Provide the (x, y) coordinate of the cell's center where the given text is located.  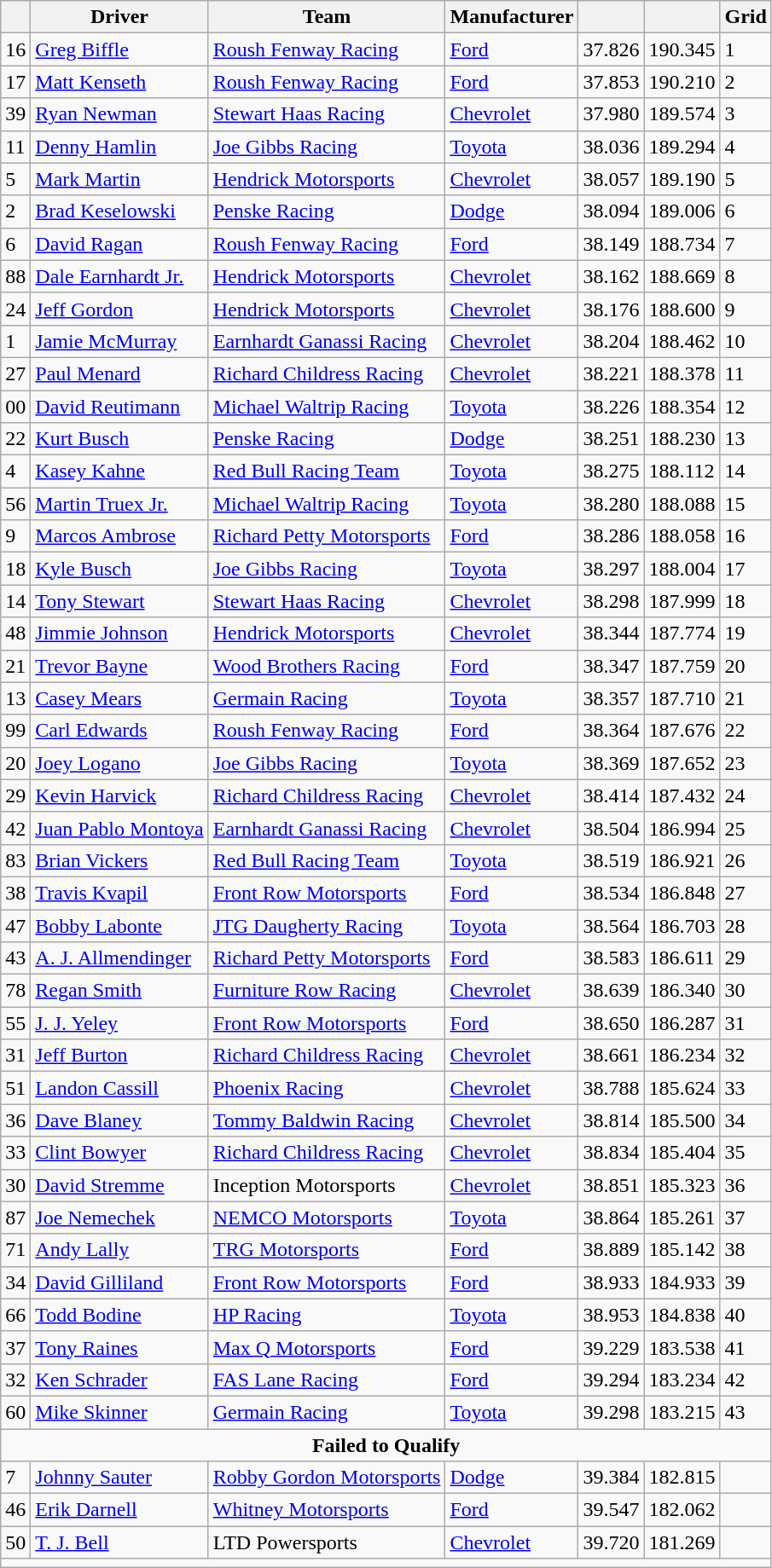
37.980 (611, 114)
188.378 (682, 373)
188.462 (682, 341)
71 (15, 1250)
38.094 (611, 211)
NEMCO Motorsports (327, 1218)
38.347 (611, 666)
189.294 (682, 147)
99 (15, 731)
Inception Motorsports (327, 1185)
HP Racing (327, 1315)
187.759 (682, 666)
183.538 (682, 1347)
188.354 (682, 407)
83 (15, 860)
188.600 (682, 309)
38.176 (611, 309)
Ryan Newman (119, 114)
Travis Kvapil (119, 893)
38.661 (611, 1056)
Regan Smith (119, 991)
Furniture Row Racing (327, 991)
Brad Keselowski (119, 211)
39.720 (611, 1542)
Max Q Motorsports (327, 1347)
186.921 (682, 860)
T. J. Bell (119, 1542)
Dale Earnhardt Jr. (119, 276)
190.210 (682, 82)
00 (15, 407)
Carl Edwards (119, 731)
26 (746, 860)
39.294 (611, 1380)
38.583 (611, 958)
185.261 (682, 1218)
187.999 (682, 601)
38.864 (611, 1218)
38.162 (611, 276)
60 (15, 1412)
38.519 (611, 860)
185.142 (682, 1250)
David Ragan (119, 244)
185.500 (682, 1120)
23 (746, 763)
189.190 (682, 179)
38.251 (611, 439)
187.652 (682, 763)
38.504 (611, 828)
Jeff Burton (119, 1056)
A. J. Allmendinger (119, 958)
3 (746, 114)
38.534 (611, 893)
Kevin Harvick (119, 796)
38.036 (611, 147)
188.058 (682, 536)
38.297 (611, 569)
187.676 (682, 731)
184.933 (682, 1282)
Tony Stewart (119, 601)
Failed to Qualify (386, 1445)
87 (15, 1218)
188.004 (682, 569)
40 (746, 1315)
Johnny Sauter (119, 1478)
Bobby Labonte (119, 925)
38.650 (611, 1023)
Todd Bodine (119, 1315)
183.215 (682, 1412)
28 (746, 925)
Landon Cassill (119, 1088)
38.933 (611, 1282)
188.230 (682, 439)
38.369 (611, 763)
182.815 (682, 1478)
46 (15, 1510)
186.994 (682, 828)
JTG Daugherty Racing (327, 925)
39.384 (611, 1478)
Jeff Gordon (119, 309)
38.226 (611, 407)
182.062 (682, 1510)
Ken Schrader (119, 1380)
12 (746, 407)
Robby Gordon Motorsports (327, 1478)
185.404 (682, 1153)
38.834 (611, 1153)
185.323 (682, 1185)
187.774 (682, 634)
J. J. Yeley (119, 1023)
189.574 (682, 114)
38.564 (611, 925)
25 (746, 828)
Andy Lally (119, 1250)
187.710 (682, 698)
55 (15, 1023)
David Gilliland (119, 1282)
186.287 (682, 1023)
Marcos Ambrose (119, 536)
188.088 (682, 504)
39.298 (611, 1412)
38.814 (611, 1120)
183.234 (682, 1380)
Denny Hamlin (119, 147)
Juan Pablo Montoya (119, 828)
186.848 (682, 893)
184.838 (682, 1315)
Mike Skinner (119, 1412)
Kyle Busch (119, 569)
50 (15, 1542)
48 (15, 634)
Martin Truex Jr. (119, 504)
Tommy Baldwin Racing (327, 1120)
37.826 (611, 49)
38.851 (611, 1185)
Phoenix Racing (327, 1088)
51 (15, 1088)
88 (15, 276)
186.703 (682, 925)
38.357 (611, 698)
189.006 (682, 211)
Joe Nemechek (119, 1218)
Grid (746, 17)
Jimmie Johnson (119, 634)
38.414 (611, 796)
38.280 (611, 504)
186.340 (682, 991)
Clint Bowyer (119, 1153)
37.853 (611, 82)
38.788 (611, 1088)
35 (746, 1153)
188.734 (682, 244)
39.229 (611, 1347)
181.269 (682, 1542)
David Stremme (119, 1185)
FAS Lane Racing (327, 1380)
187.432 (682, 796)
38.364 (611, 731)
Team (327, 17)
Jamie McMurray (119, 341)
56 (15, 504)
66 (15, 1315)
Erik Darnell (119, 1510)
Trevor Bayne (119, 666)
Tony Raines (119, 1347)
Manufacturer (512, 17)
188.669 (682, 276)
David Reutimann (119, 407)
38.286 (611, 536)
38.889 (611, 1250)
Whitney Motorsports (327, 1510)
47 (15, 925)
190.345 (682, 49)
185.624 (682, 1088)
38.149 (611, 244)
38.639 (611, 991)
Joey Logano (119, 763)
Dave Blaney (119, 1120)
Mark Martin (119, 179)
Greg Biffle (119, 49)
38.057 (611, 179)
186.611 (682, 958)
Kasey Kahne (119, 472)
8 (746, 276)
Matt Kenseth (119, 82)
78 (15, 991)
LTD Powersports (327, 1542)
38.275 (611, 472)
Brian Vickers (119, 860)
41 (746, 1347)
15 (746, 504)
Wood Brothers Racing (327, 666)
39.547 (611, 1510)
38.953 (611, 1315)
Paul Menard (119, 373)
186.234 (682, 1056)
Kurt Busch (119, 439)
38.204 (611, 341)
Casey Mears (119, 698)
188.112 (682, 472)
38.221 (611, 373)
10 (746, 341)
Driver (119, 17)
38.298 (611, 601)
TRG Motorsports (327, 1250)
38.344 (611, 634)
19 (746, 634)
